Scan for the cell matching the given text and deliver its [x, y] coordinate at center. 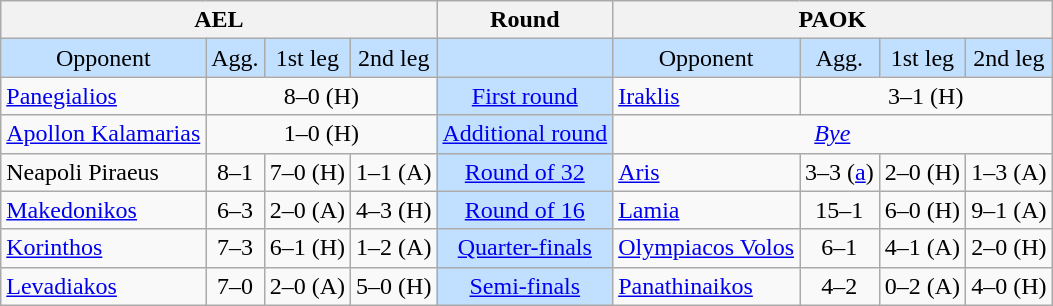
First round [525, 96]
7–0 [235, 286]
Panathinaikos [706, 286]
6–3 [235, 210]
8–1 [235, 172]
4–1 (A) [922, 248]
1–3 (A) [1009, 172]
4–0 (H) [1009, 286]
Additional round [525, 134]
AEL [219, 20]
PAOK [832, 20]
6–1 [840, 248]
Iraklis [706, 96]
5–0 (H) [394, 286]
6–0 (H) [922, 210]
1–1 (A) [394, 172]
6–1 (H) [307, 248]
7–3 [235, 248]
7–0 (H) [307, 172]
Round [525, 20]
Bye [832, 134]
4–2 [840, 286]
4–3 (H) [394, 210]
8–0 (H) [322, 96]
0–2 (A) [922, 286]
Round of 16 [525, 210]
Makedonikos [104, 210]
Korinthos [104, 248]
Quarter-finals [525, 248]
Lamia [706, 210]
Round of 32 [525, 172]
Panegialios [104, 96]
9–1 (A) [1009, 210]
1–2 (A) [394, 248]
Olympiacos Volos [706, 248]
Apollon Kalamarias [104, 134]
15–1 [840, 210]
Aris [706, 172]
Levadiakos [104, 286]
1–0 (H) [322, 134]
Neapoli Piraeus [104, 172]
Semi-finals [525, 286]
3–3 (a) [840, 172]
3–1 (H) [926, 96]
